From the cell containing the given text, extract its center point as [X, Y] coordinate. 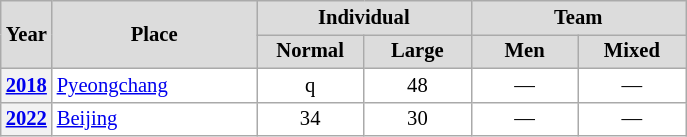
Beijing [154, 119]
30 [418, 119]
Pyeongchang [154, 85]
Place [154, 34]
Individual [363, 17]
Mixed [632, 51]
q [310, 85]
48 [418, 85]
2018 [26, 85]
Team [578, 17]
Men [524, 51]
34 [310, 119]
2022 [26, 119]
Large [418, 51]
Normal [310, 51]
Year [26, 34]
